Output the [x, y] coordinate of the center of the cell containing the given text.  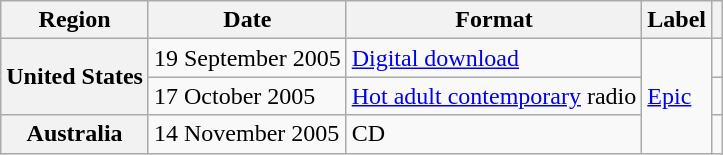
United States [75, 77]
Format [494, 20]
Date [247, 20]
19 September 2005 [247, 58]
Digital download [494, 58]
Epic [677, 96]
Hot adult contemporary radio [494, 96]
17 October 2005 [247, 96]
Australia [75, 134]
14 November 2005 [247, 134]
CD [494, 134]
Region [75, 20]
Label [677, 20]
